Search for the cell housing the specified text and yield its (X, Y) center coordinate. 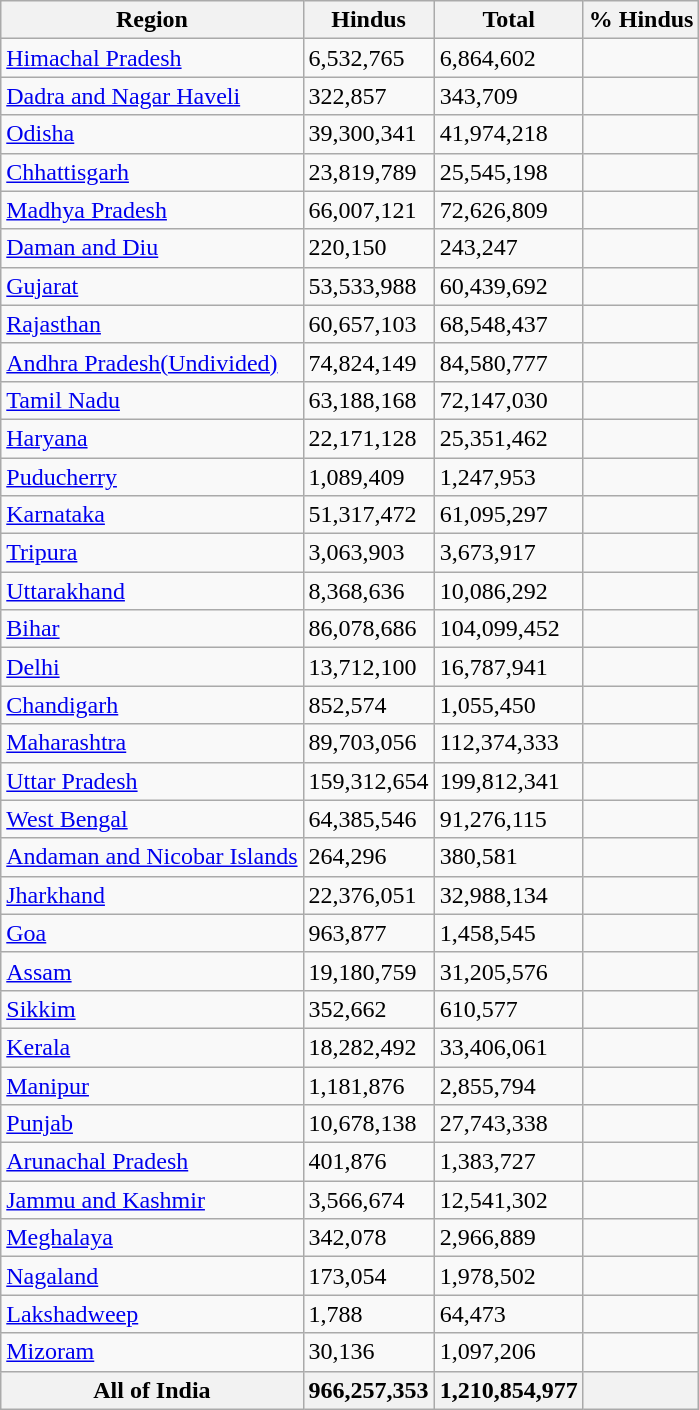
173,054 (368, 1276)
Madhya Pradesh (152, 210)
23,819,789 (368, 172)
Lakshadweep (152, 1314)
264,296 (368, 857)
West Bengal (152, 819)
Kerala (152, 1047)
22,171,128 (368, 438)
27,743,338 (508, 1124)
% Hindus (641, 20)
Karnataka (152, 515)
Andaman and Nicobar Islands (152, 857)
84,580,777 (508, 362)
104,099,452 (508, 629)
Arunachal Pradesh (152, 1162)
Mizoram (152, 1352)
2,966,889 (508, 1238)
Nagaland (152, 1276)
39,300,341 (368, 134)
1,055,450 (508, 705)
89,703,056 (368, 743)
1,383,727 (508, 1162)
401,876 (368, 1162)
Chandigarh (152, 705)
Tamil Nadu (152, 400)
343,709 (508, 96)
243,247 (508, 248)
966,257,353 (368, 1390)
Odisha (152, 134)
Goa (152, 933)
3,566,674 (368, 1200)
963,877 (368, 933)
41,974,218 (508, 134)
1,097,206 (508, 1352)
Haryana (152, 438)
72,626,809 (508, 210)
74,824,149 (368, 362)
86,078,686 (368, 629)
Jammu and Kashmir (152, 1200)
352,662 (368, 1009)
51,317,472 (368, 515)
63,188,168 (368, 400)
Tripura (152, 553)
All of India (152, 1390)
Maharashtra (152, 743)
6,532,765 (368, 58)
53,533,988 (368, 286)
220,150 (368, 248)
31,205,576 (508, 971)
Daman and Diu (152, 248)
3,673,917 (508, 553)
Hindus (368, 20)
64,385,546 (368, 819)
25,545,198 (508, 172)
322,857 (368, 96)
1,458,545 (508, 933)
8,368,636 (368, 591)
Region (152, 20)
13,712,100 (368, 667)
Bihar (152, 629)
33,406,061 (508, 1047)
1,181,876 (368, 1085)
60,439,692 (508, 286)
19,180,759 (368, 971)
1,210,854,977 (508, 1390)
18,282,492 (368, 1047)
30,136 (368, 1352)
Manipur (152, 1085)
61,095,297 (508, 515)
64,473 (508, 1314)
68,548,437 (508, 324)
610,577 (508, 1009)
1,089,409 (368, 477)
342,078 (368, 1238)
Gujarat (152, 286)
2,855,794 (508, 1085)
Chhattisgarh (152, 172)
12,541,302 (508, 1200)
32,988,134 (508, 895)
1,788 (368, 1314)
72,147,030 (508, 400)
Jharkhand (152, 895)
Assam (152, 971)
199,812,341 (508, 781)
Uttar Pradesh (152, 781)
Puducherry (152, 477)
16,787,941 (508, 667)
Total (508, 20)
159,312,654 (368, 781)
22,376,051 (368, 895)
3,063,903 (368, 553)
Delhi (152, 667)
Andhra Pradesh(Undivided) (152, 362)
91,276,115 (508, 819)
66,007,121 (368, 210)
380,581 (508, 857)
Rajasthan (152, 324)
852,574 (368, 705)
Sikkim (152, 1009)
60,657,103 (368, 324)
6,864,602 (508, 58)
Uttarakhand (152, 591)
Punjab (152, 1124)
112,374,333 (508, 743)
1,247,953 (508, 477)
Meghalaya (152, 1238)
10,086,292 (508, 591)
Dadra and Nagar Haveli (152, 96)
25,351,462 (508, 438)
Himachal Pradesh (152, 58)
1,978,502 (508, 1276)
10,678,138 (368, 1124)
